Return the [X, Y] coordinate for the center point of the cell that contains the specified text.  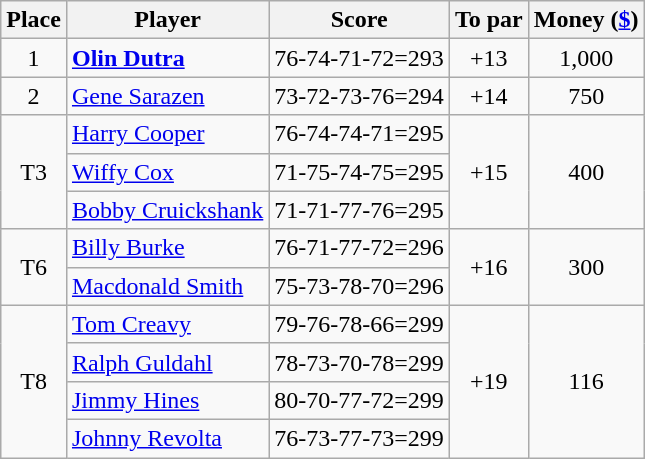
T3 [34, 172]
Ralph Guldahl [167, 362]
300 [586, 267]
1 [34, 58]
750 [586, 96]
116 [586, 381]
76-71-77-72=296 [360, 248]
+14 [488, 96]
Jimmy Hines [167, 400]
76-74-74-71=295 [360, 134]
Macdonald Smith [167, 286]
80-70-77-72=299 [360, 400]
Place [34, 20]
76-74-71-72=293 [360, 58]
Bobby Cruickshank [167, 210]
71-71-77-76=295 [360, 210]
400 [586, 172]
Olin Dutra [167, 58]
+13 [488, 58]
T6 [34, 267]
1,000 [586, 58]
79-76-78-66=299 [360, 324]
75-73-78-70=296 [360, 286]
Harry Cooper [167, 134]
+19 [488, 381]
Tom Creavy [167, 324]
78-73-70-78=299 [360, 362]
Billy Burke [167, 248]
Money ($) [586, 20]
To par [488, 20]
2 [34, 96]
+16 [488, 267]
71-75-74-75=295 [360, 172]
Johnny Revolta [167, 438]
T8 [34, 381]
+15 [488, 172]
Gene Sarazen [167, 96]
Score [360, 20]
73-72-73-76=294 [360, 96]
Player [167, 20]
Wiffy Cox [167, 172]
76-73-77-73=299 [360, 438]
